Determine the [x, y] coordinate at the center of the cell enclosing the given text.  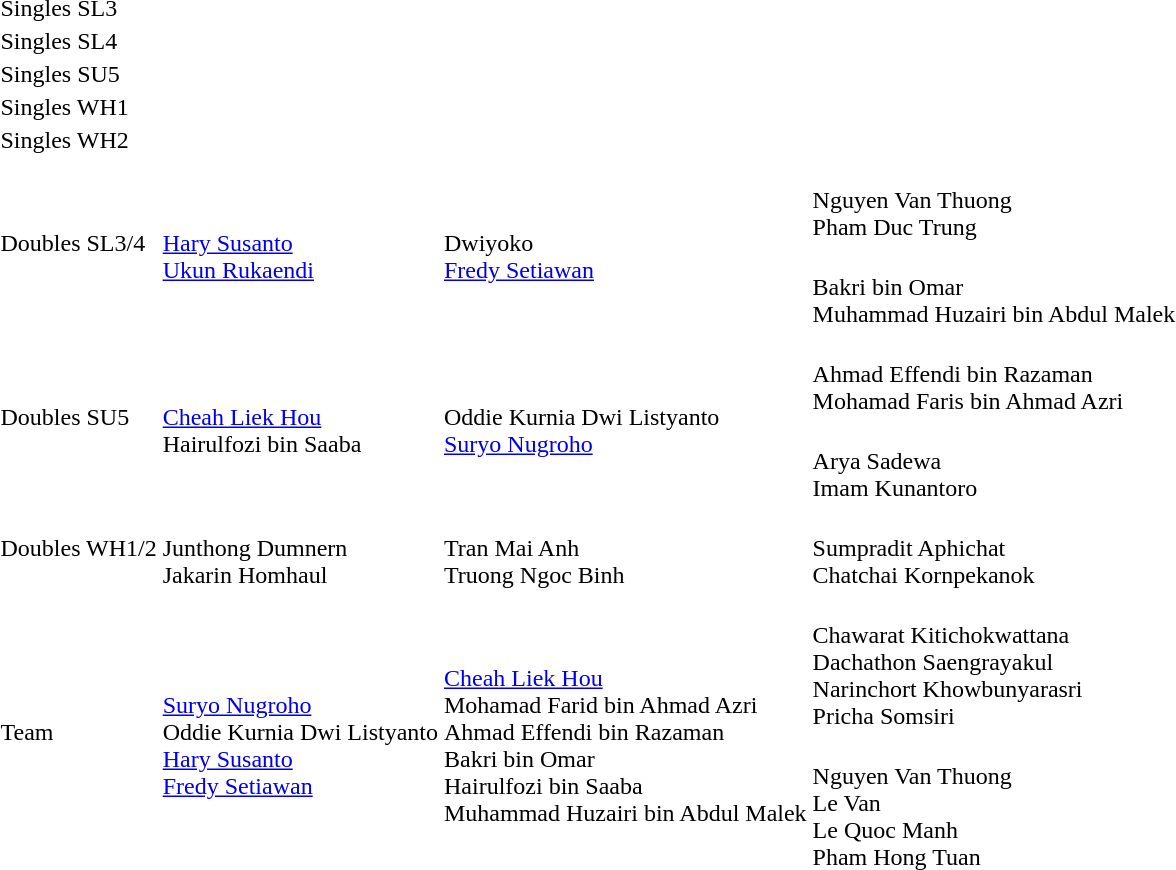
Oddie Kurnia Dwi ListyantoSuryo Nugroho [626, 418]
DwiyokoFredy Setiawan [626, 244]
Junthong DumnernJakarin Homhaul [300, 548]
Tran Mai AnhTruong Ngoc Binh [626, 548]
Cheah Liek HouHairulfozi bin Saaba [300, 418]
Hary SusantoUkun Rukaendi [300, 244]
